Capture the cell that displays the provided text and extract its [X, Y] central coordinate. 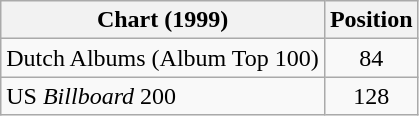
Chart (1999) [163, 20]
128 [371, 96]
Dutch Albums (Album Top 100) [163, 58]
84 [371, 58]
US Billboard 200 [163, 96]
Position [371, 20]
